Extract the [x, y] coordinate from the center of the cell holding the provided text.  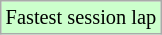
Fastest session lap [81, 17]
